Provide the (x, y) coordinate of the cell's center where the given text is located.  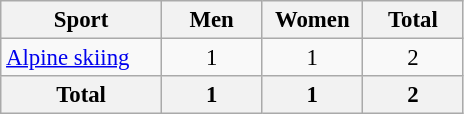
Men (212, 20)
Women (312, 20)
Alpine skiing (82, 58)
Sport (82, 20)
